Locate the cell with the specified text and output its (x, y) center coordinate. 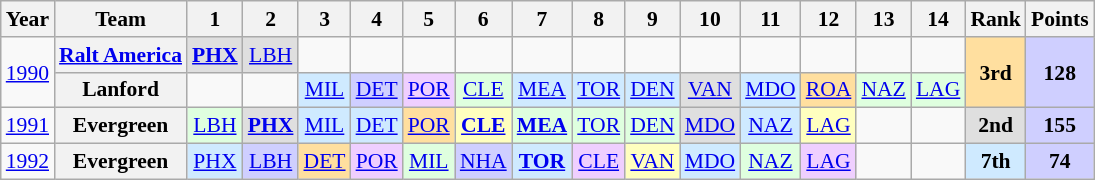
6 (484, 19)
11 (770, 19)
3 (324, 19)
5 (429, 19)
74 (1060, 162)
155 (1060, 126)
Ralt America (120, 55)
8 (598, 19)
13 (883, 19)
7 (542, 19)
NHA (484, 162)
Team (120, 19)
14 (938, 19)
Rank (996, 19)
10 (710, 19)
9 (652, 19)
2nd (996, 126)
Points (1060, 19)
12 (829, 19)
ROA (829, 90)
1 (215, 19)
Year (28, 19)
1991 (28, 126)
Lanford (120, 90)
7th (996, 162)
2 (271, 19)
3rd (996, 72)
4 (377, 19)
128 (1060, 72)
1992 (28, 162)
1990 (28, 72)
